Search for the cell housing the specified text and yield its [x, y] center coordinate. 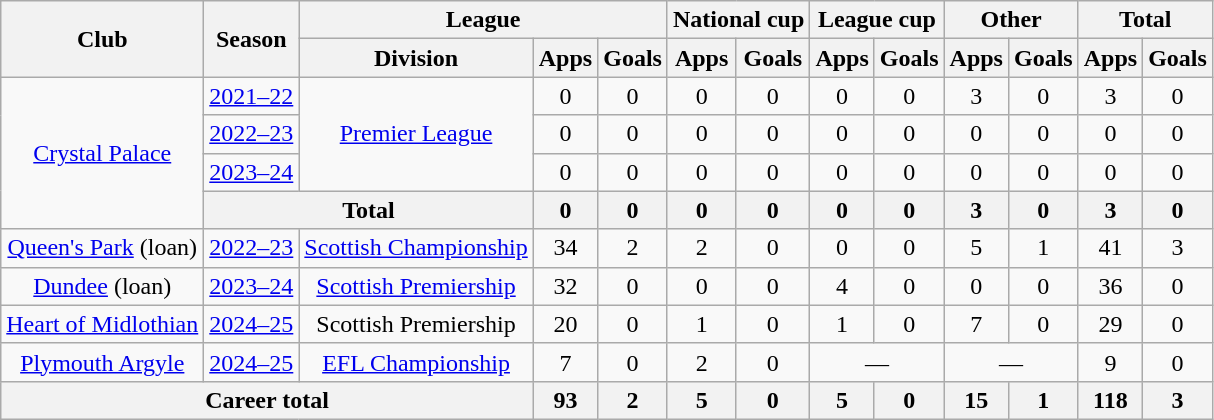
Division [416, 58]
League [484, 20]
Other [1011, 20]
9 [1110, 362]
Scottish Championship [416, 248]
Career total [267, 400]
32 [565, 286]
National cup [738, 20]
29 [1110, 324]
Club [102, 39]
4 [842, 286]
Plymouth Argyle [102, 362]
Season [252, 39]
Crystal Palace [102, 153]
2021–22 [252, 96]
118 [1110, 400]
20 [565, 324]
41 [1110, 248]
Queen's Park (loan) [102, 248]
93 [565, 400]
Heart of Midlothian [102, 324]
15 [976, 400]
36 [1110, 286]
League cup [877, 20]
Premier League [416, 134]
EFL Championship [416, 362]
34 [565, 248]
Dundee (loan) [102, 286]
